Capture the cell that displays the provided text and extract its [X, Y] central coordinate. 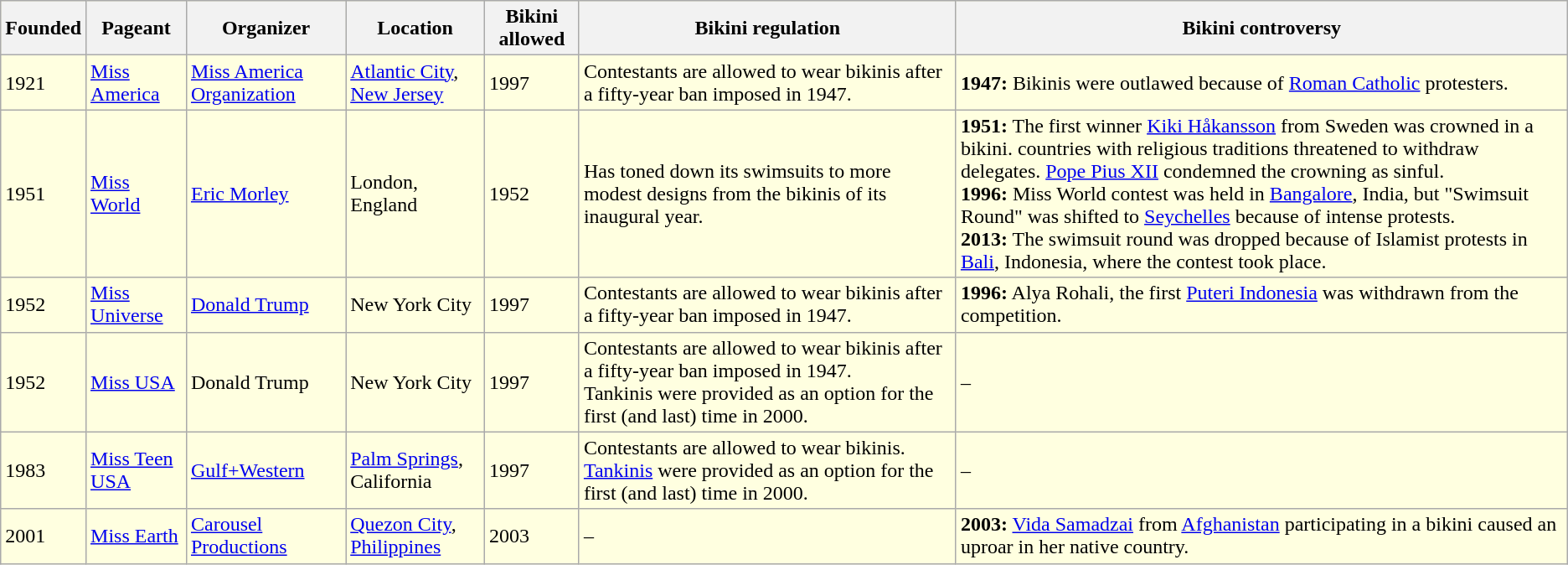
Has toned down its swimsuits to more modest designs from the bikinis of its inaugural year. [767, 194]
Contestants are allowed to wear bikinis. Tankinis were provided as an option for the first (and last) time in 2000. [767, 470]
Bikini regulation [767, 29]
2003 [531, 536]
1951 [44, 194]
London, England [415, 194]
Quezon City, Philippines [415, 536]
1996: Alya Rohali, the first Puteri Indonesia was withdrawn from the competition. [1261, 305]
Bikini allowed [531, 29]
Eric Morley [266, 194]
Miss Teen USA [137, 470]
Palm Springs, California [415, 470]
Miss America Organization [266, 82]
Founded [44, 29]
Miss Universe [137, 305]
Atlantic City, New Jersey [415, 82]
1983 [44, 470]
Pageant [137, 29]
Bikini controversy [1261, 29]
Miss Earth [137, 536]
Location [415, 29]
2003: Vida Samadzai from Afghanistan participating in a bikini caused an uproar in her native country. [1261, 536]
Organizer [266, 29]
Miss World [137, 194]
1921 [44, 82]
Carousel Productions [266, 536]
Gulf+Western [266, 470]
Miss America [137, 82]
1947: Bikinis were outlawed because of Roman Catholic protesters. [1261, 82]
Miss USA [137, 382]
2001 [44, 536]
